Return [x, y] of the center of cell containing provided text 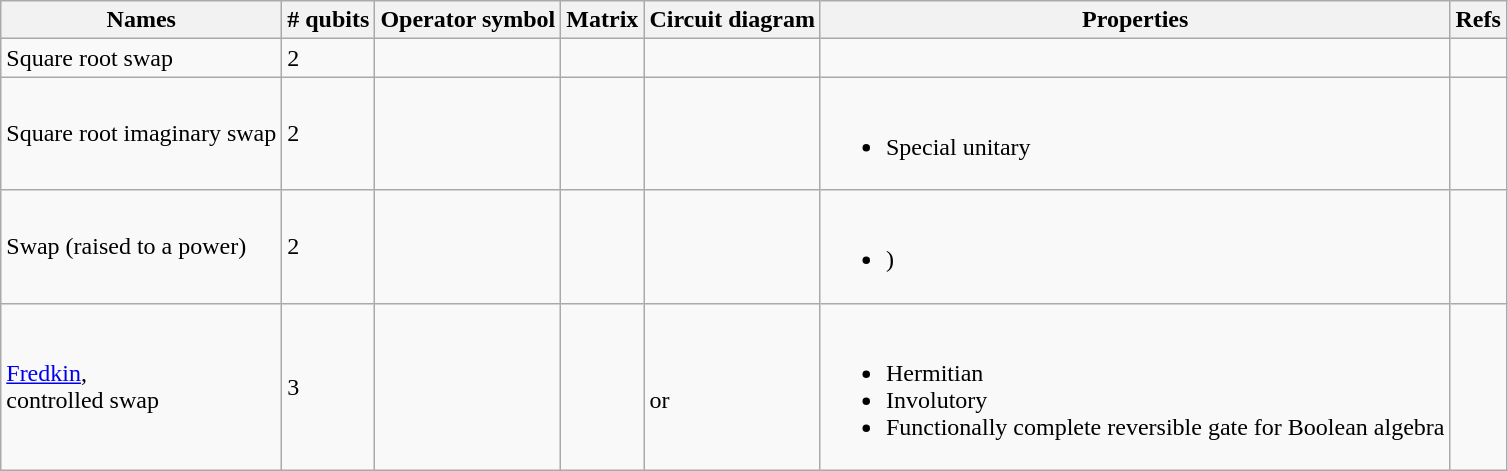
Square root swap [142, 58]
HermitianInvolutoryFunctionally complete reversible gate for Boolean algebra [1135, 386]
Fredkin,controlled swap [142, 386]
3 [328, 386]
Swap (raised to a power) [142, 246]
Square root imaginary swap [142, 134]
) [1135, 246]
Matrix [602, 20]
# qubits [328, 20]
or [732, 386]
Operator symbol [468, 20]
Circuit diagram [732, 20]
Special unitary [1135, 134]
Names [142, 20]
Refs [1478, 20]
Properties [1135, 20]
